From the cell containing the given text, extract its center point as (x, y) coordinate. 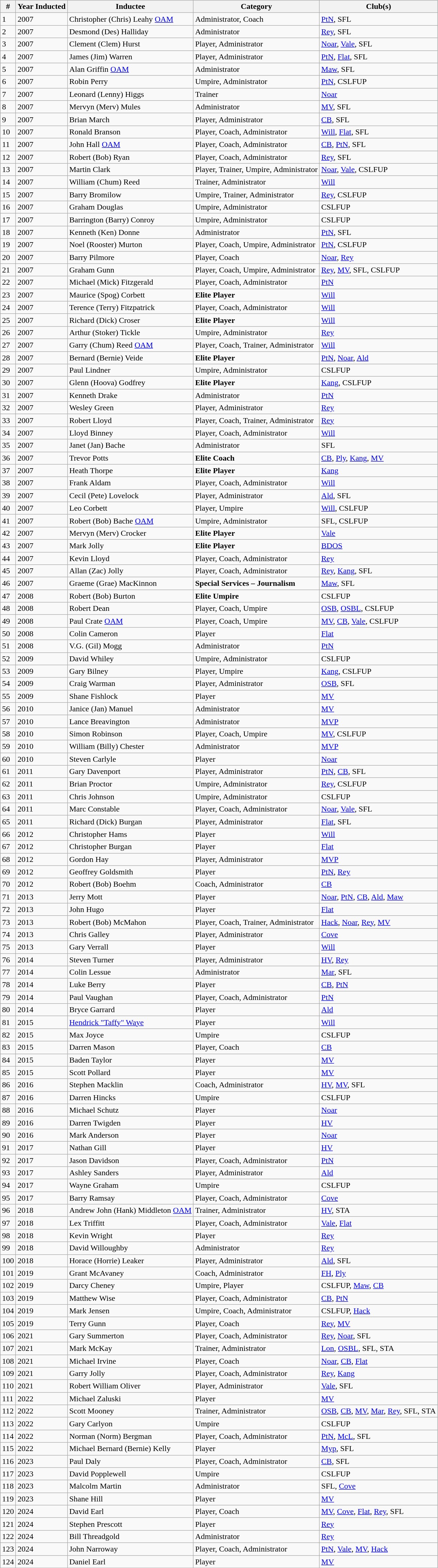
121 (8, 1524)
11 (8, 144)
102 (8, 1286)
23 (8, 295)
17 (8, 220)
18 (8, 232)
Horace (Horrie) Leaker (130, 1261)
David Earl (130, 1511)
MV, SFL (379, 107)
Mervyn (Merv) Mules (130, 107)
Barry Pilmore (130, 257)
Andrew John (Hank) Middleton OAM (130, 1211)
Kevin Lloyd (130, 558)
Colin Cameron (130, 634)
Paul Crate OAM (130, 621)
Mark Jolly (130, 546)
Jason Davidson (130, 1160)
Darcy Cheney (130, 1286)
54 (8, 684)
Kenneth Drake (130, 395)
57 (8, 721)
Christopher Hams (130, 834)
OSB, SFL (379, 684)
Geoffrey Goldsmith (130, 872)
Jerry Mott (130, 897)
108 (8, 1361)
HV, STA (379, 1211)
Maurice (Spog) Corbett (130, 295)
Wayne Graham (130, 1185)
Flat, SFL (379, 822)
Trainer (256, 94)
1 (8, 19)
35 (8, 445)
63 (8, 797)
100 (8, 1261)
Robert (Bob) Burton (130, 596)
CSLFUP, Hack (379, 1311)
Category (256, 7)
David Popplewell (130, 1474)
Glenn (Hoova) Godfrey (130, 383)
101 (8, 1273)
50 (8, 634)
28 (8, 357)
HV, Rey (379, 960)
6 (8, 82)
Lance Breavington (130, 721)
HV, MV, SFL (379, 1085)
Gary Carlyon (130, 1424)
Leo Corbett (130, 508)
96 (8, 1211)
Noel (Rooster) Murton (130, 245)
Cecil (Pete) Lovelock (130, 496)
William (Billy) Chester (130, 746)
Inductee (130, 7)
89 (8, 1123)
80 (8, 1010)
Colin Lessue (130, 972)
42 (8, 533)
Ronald Branson (130, 132)
22 (8, 282)
53 (8, 671)
122 (8, 1536)
Trevor Potts (130, 458)
4 (8, 57)
117 (8, 1474)
47 (8, 596)
V.G. (Gil) Mogg (130, 646)
Scott Pollard (130, 1072)
Darren Twigden (130, 1123)
Rey, Noar, SFL (379, 1336)
Graeme (Grae) MacKinnon (130, 584)
Brian March (130, 119)
87 (8, 1098)
OSB, OSBL, CSLFUP (379, 609)
Robert (Bob) Ryan (130, 157)
72 (8, 909)
Kevin Wright (130, 1236)
37 (8, 470)
40 (8, 508)
PtN, Vale, MV, Hack (379, 1549)
Michael Zaluski (130, 1399)
79 (8, 997)
55 (8, 696)
Ashley Sanders (130, 1173)
58 (8, 734)
Paul Lindner (130, 370)
Gary Summerton (130, 1336)
Rey, MV (379, 1323)
Rey, MV, SFL, CSLFUP (379, 270)
Michael (Mick) Fitzgerald (130, 282)
91 (8, 1148)
67 (8, 847)
75 (8, 947)
PtN, Rey (379, 872)
Robert (Bob) Bache OAM (130, 521)
MV, CSLFUP (379, 734)
26 (8, 332)
Umpire, Player (256, 1286)
71 (8, 897)
8 (8, 107)
Umpire, Coach, Administrator (256, 1311)
61 (8, 772)
14 (8, 182)
Robert Dean (130, 609)
44 (8, 558)
Shane Hill (130, 1499)
Mark Jensen (130, 1311)
Chris Galley (130, 934)
James (Jim) Warren (130, 57)
Marc Constable (130, 809)
27 (8, 345)
Frank Aldam (130, 483)
Terence (Terry) Fitzpatrick (130, 307)
16 (8, 207)
William (Chum) Reed (130, 182)
Graham Gunn (130, 270)
70 (8, 884)
John Hall OAM (130, 144)
FH, Ply (379, 1273)
Barrington (Barry) Conroy (130, 220)
David Willoughby (130, 1248)
Mark McKay (130, 1348)
Barry Bromilow (130, 195)
93 (8, 1173)
Will, CSLFUP (379, 508)
OSB, CB, MV, Mar, Rey, SFL, STA (379, 1411)
Christopher Burgan (130, 847)
Year Inducted (42, 7)
62 (8, 784)
83 (8, 1047)
Club(s) (379, 7)
Norman (Norm) Bergman (130, 1436)
64 (8, 809)
Garry Jolly (130, 1374)
Christopher (Chris) Leahy OAM (130, 19)
38 (8, 483)
56 (8, 709)
Administrator, Coach (256, 19)
Craig Warman (130, 684)
20 (8, 257)
Simon Robinson (130, 734)
Leonard (Lenny) Higgs (130, 94)
33 (8, 420)
32 (8, 408)
Hack, Noar, Rey, MV (379, 922)
Chris Johnson (130, 797)
Clement (Clem) Hurst (130, 44)
115 (8, 1449)
Lon, OSBL, SFL, STA (379, 1348)
Steven Turner (130, 960)
86 (8, 1085)
21 (8, 270)
Elite Coach (256, 458)
105 (8, 1323)
Mar, SFL (379, 972)
Paul Vaughan (130, 997)
Janice (Jan) Manuel (130, 709)
Noar, Rey (379, 257)
Terry Gunn (130, 1323)
90 (8, 1135)
Noar, PtN, CB, Ald, Maw (379, 897)
88 (8, 1110)
CSLFUP, Maw, CB (379, 1286)
Hendrick "Taffy" Waye (130, 1022)
Barry Ramsay (130, 1198)
Darren Hincks (130, 1098)
SFL, CSLFUP (379, 521)
25 (8, 320)
Wesley Green (130, 408)
Paul Daly (130, 1461)
74 (8, 934)
114 (8, 1436)
Lloyd Binney (130, 433)
CB, Ply, Kang, MV (379, 458)
Michael Schutz (130, 1110)
59 (8, 746)
34 (8, 433)
84 (8, 1060)
SFL (379, 445)
36 (8, 458)
2 (8, 32)
15 (8, 195)
109 (8, 1374)
9 (8, 119)
Elite Umpire (256, 596)
PtN, CB, SFL (379, 772)
76 (8, 960)
65 (8, 822)
10 (8, 132)
104 (8, 1311)
Will, Flat, SFL (379, 132)
5 (8, 69)
Vale, SFL (379, 1386)
103 (8, 1298)
Special Services – Journalism (256, 584)
Kenneth (Ken) Donne (130, 232)
John Hugo (130, 909)
60 (8, 759)
110 (8, 1386)
Robert Lloyd (130, 420)
13 (8, 170)
78 (8, 985)
Shane Fishlock (130, 696)
Alan Griffin OAM (130, 69)
Michael Bernard (Bernie) Kelly (130, 1449)
19 (8, 245)
Malcolm Martin (130, 1486)
77 (8, 972)
24 (8, 307)
111 (8, 1399)
Darren Mason (130, 1047)
95 (8, 1198)
Umpire, Trainer, Administrator (256, 195)
66 (8, 834)
CB, PtN, SFL (379, 144)
Richard (Dick) Burgan (130, 822)
106 (8, 1336)
PtN, McL, SFL (379, 1436)
# (8, 7)
Bryce Garrard (130, 1010)
98 (8, 1236)
Stephen Prescott (130, 1524)
99 (8, 1248)
Robert William Oliver (130, 1386)
Mervyn (Merv) Crocker (130, 533)
Desmond (Des) Halliday (130, 32)
Richard (Dick) Croser (130, 320)
PtN, Flat, SFL (379, 57)
Bill Threadgold (130, 1536)
107 (8, 1348)
46 (8, 584)
97 (8, 1223)
Graham Douglas (130, 207)
118 (8, 1486)
Kang (379, 470)
Janet (Jan) Bache (130, 445)
David Whiley (130, 659)
Garry (Chum) Reed OAM (130, 345)
Baden Taylor (130, 1060)
PtN, Noar, Ald (379, 357)
Gary Davenport (130, 772)
31 (8, 395)
Vale (379, 533)
39 (8, 496)
Nathan Gill (130, 1148)
113 (8, 1424)
52 (8, 659)
49 (8, 621)
29 (8, 370)
Brian Proctor (130, 784)
73 (8, 922)
Myp, SFL (379, 1449)
Vale, Flat (379, 1223)
81 (8, 1022)
112 (8, 1411)
45 (8, 571)
41 (8, 521)
Daniel Earl (130, 1561)
Allan (Zac) Jolly (130, 571)
Robin Perry (130, 82)
Mark Anderson (130, 1135)
Heath Thorpe (130, 470)
69 (8, 872)
Scott Mooney (130, 1411)
124 (8, 1561)
30 (8, 383)
John Narroway (130, 1549)
94 (8, 1185)
3 (8, 44)
Robert (Bob) Boehm (130, 884)
Stephen Macklin (130, 1085)
Gordon Hay (130, 859)
Noar, Vale, CSLFUP (379, 170)
MV, CB, Vale, CSLFUP (379, 621)
Steven Carlyle (130, 759)
68 (8, 859)
Bernard (Bernie) Veide (130, 357)
Michael Irvine (130, 1361)
SFL, Cove (379, 1486)
82 (8, 1035)
48 (8, 609)
92 (8, 1160)
Rey, Kang, SFL (379, 571)
Robert (Bob) McMahon (130, 922)
Matthew Wise (130, 1298)
Gary Verrall (130, 947)
Gary Bilney (130, 671)
119 (8, 1499)
85 (8, 1072)
116 (8, 1461)
120 (8, 1511)
Rey, Kang (379, 1374)
12 (8, 157)
Arthur (Stoker) Tickle (130, 332)
43 (8, 546)
Lex Triffitt (130, 1223)
Luke Berry (130, 985)
Max Joyce (130, 1035)
Grant McAvaney (130, 1273)
Martin Clark (130, 170)
Player, Trainer, Umpire, Administrator (256, 170)
51 (8, 646)
7 (8, 94)
BDOS (379, 546)
MV, Cove, Flat, Rey, SFL (379, 1511)
Noar, CB, Flat (379, 1361)
123 (8, 1549)
